Return [x, y] of the center of cell containing provided text 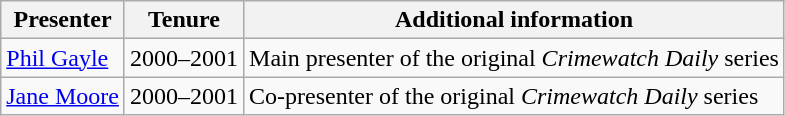
Phil Gayle [63, 58]
Additional information [514, 20]
Co-presenter of the original Crimewatch Daily series [514, 96]
Jane Moore [63, 96]
Main presenter of the original Crimewatch Daily series [514, 58]
Presenter [63, 20]
Tenure [184, 20]
